Determine the [x, y] coordinate at the center of the cell enclosing the given text.  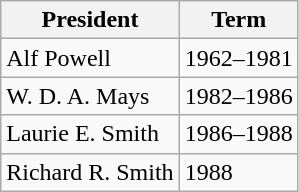
Laurie E. Smith [90, 134]
Alf Powell [90, 58]
President [90, 20]
1982–1986 [238, 96]
W. D. A. Mays [90, 96]
1986–1988 [238, 134]
1988 [238, 172]
1962–1981 [238, 58]
Richard R. Smith [90, 172]
Term [238, 20]
